Return the [x, y] coordinate for the center point of the cell that contains the specified text.  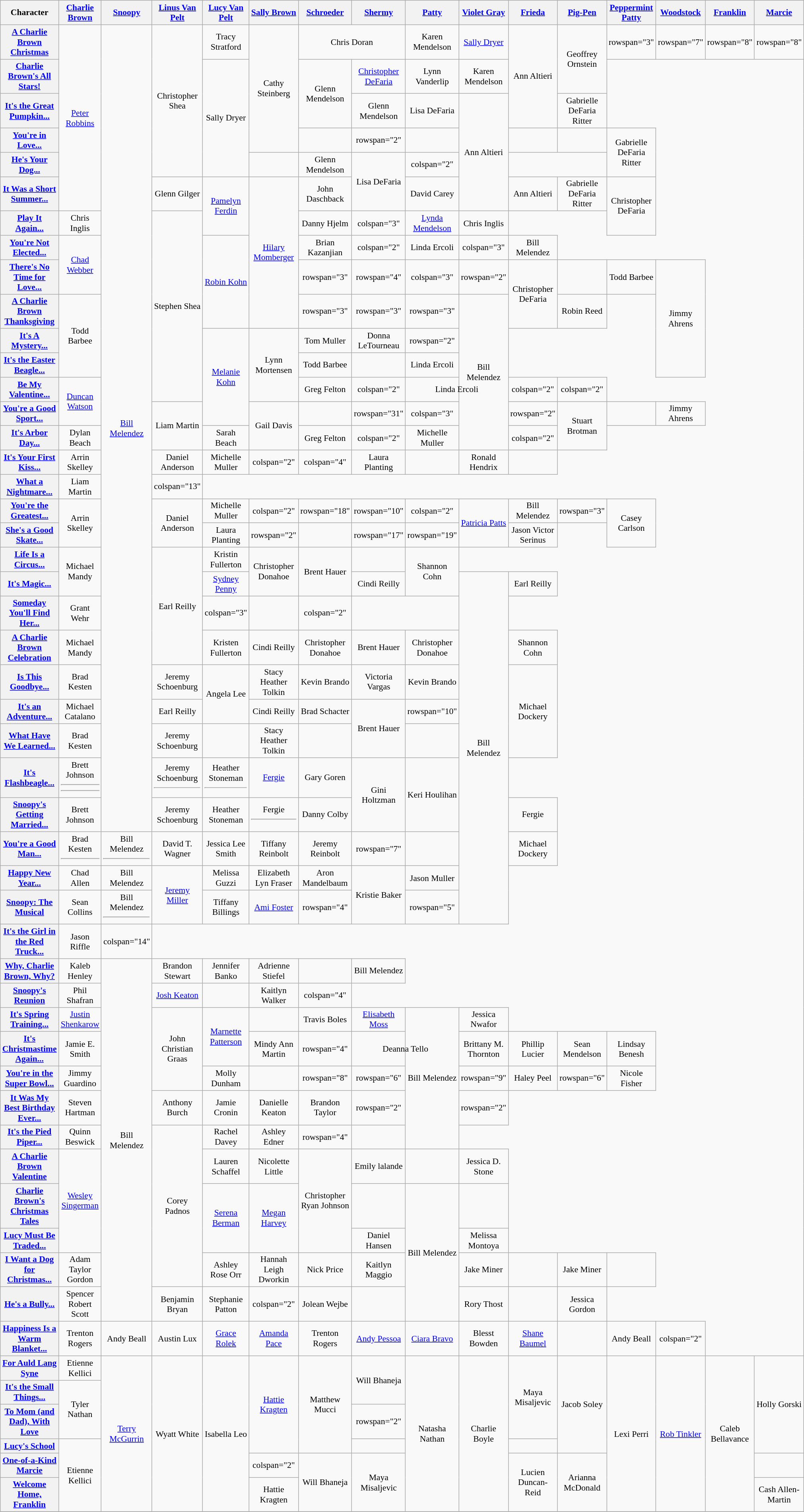
Rory Thost [484, 1304]
Christopher Shea [177, 101]
It's the Easter Beagle... [29, 365]
It's Flashbeagle... [29, 778]
Austin Lux [177, 1339]
Arianna McDonald [582, 1483]
For Auld Lang Syne [29, 1368]
It's the Great Pumpkin... [29, 111]
Snoopy: The Musical [29, 907]
Hannah Leigh Dworkin [274, 1270]
Cash Allen-Martin [779, 1495]
Rob Tinkler [681, 1434]
Nicole Fisher [631, 1078]
rowspan="5" [433, 907]
Serena Berman [226, 1218]
Tom Muller [325, 341]
Danny Colby [325, 815]
Megan Harvey [274, 1218]
Gary Goren [325, 778]
Holly Gorski [779, 1404]
A Charlie Brown Valentine [29, 1167]
Shane Baumel [533, 1339]
What Have We Learned... [29, 741]
Blesst Bowden [484, 1339]
Mindy Ann Martin [274, 1049]
What a Nightmare... [29, 487]
Sean Collins [80, 907]
Tiffany Billings [226, 907]
Jason Victor Serinus [533, 535]
Casey Carlson [631, 523]
Jason Muller [433, 878]
Brittany M. Thornton [484, 1049]
colspan="13" [177, 487]
Ashley Rose Orr [226, 1270]
Melissa Guzzi [226, 878]
Chad Webber [80, 265]
Kristen Fullerton [226, 648]
It's Spring Training... [29, 1019]
It's Your First Kiss... [29, 462]
Amanda Pace [274, 1339]
colspan="14" [126, 941]
It Was My Best Birthday Ever... [29, 1108]
It's Christmastime Again... [29, 1049]
Tiffany Reinbolt [274, 849]
Elisabeth Moss [379, 1019]
Stuart Brotman [582, 426]
There's No Time for Love... [29, 277]
Travis Boles [325, 1019]
Jessica Lee Smith [226, 849]
Caleb Bellavance [730, 1434]
Ronald Hendrix [484, 462]
You're a Good Man... [29, 849]
John Daschback [325, 194]
Snoopy's Getting Married... [29, 815]
Molly Dunham [226, 1078]
Gini Holtzman [379, 795]
Glenn Gilger [177, 194]
Life Is a Circus... [29, 560]
Brad Schacter [325, 712]
Danny Hjelm [325, 223]
Angela Lee [226, 694]
Geoffrey Ornstein [582, 59]
Is This Goodbye... [29, 682]
Corey Padnos [177, 1206]
To Mom (and Dad), With Love [29, 1422]
Daniel Hansen [379, 1240]
Lindsay Benesh [631, 1049]
Jennifer Banko [226, 971]
Haley Peel [533, 1078]
Deanna Tello [406, 1049]
Victoria Vargas [379, 682]
Stephen Shea [177, 306]
Kristie Baker [379, 895]
rowspan="19" [433, 535]
Frieda [533, 13]
Linus Van Pelt [177, 13]
Spencer Robert Scott [80, 1304]
Melissa Montoya [484, 1240]
Nicolette Little [274, 1167]
Jessica Gordon [582, 1304]
rowspan="18" [325, 510]
Gail Davis [274, 426]
Marcie [779, 13]
Benjamin Bryan [177, 1304]
rowspan="31" [379, 413]
Happiness Is a Warm Blanket... [29, 1339]
Pig-Pen [582, 13]
One-of-a-Kind Marcie [29, 1465]
A Charlie Brown Christmas [29, 42]
Kaitlyn Maggio [379, 1270]
Chris Doran [352, 42]
Franklin [730, 13]
Steven Hartman [80, 1108]
Josh Keaton [177, 996]
Duncan Watson [80, 402]
Jimmy Guardino [80, 1078]
Cathy Steinberg [274, 88]
Kaitlyn Walker [274, 996]
Stephanie Patton [226, 1304]
Schroeder [325, 13]
Sarah Beach [226, 438]
Christopher Ryan Johnson [325, 1201]
Wyatt White [177, 1434]
It Was a Short Summer... [29, 194]
Kaleb Henley [80, 971]
Why, Charlie Brown, Why? [29, 971]
It's Magic... [29, 584]
Terry McGurrin [126, 1434]
Natasha Nathan [433, 1434]
Brian Kazanjian [325, 247]
Chad Allen [80, 878]
Andy Pessoa [379, 1339]
Justin Shenkarow [80, 1019]
Sally Brown [274, 13]
It's an Adventure... [29, 712]
Shermy [379, 13]
She's a Good Skate... [29, 535]
Snoopy's Reunion [29, 996]
David T. Wagner [177, 849]
Emily lalande [379, 1167]
Violet Gray [484, 13]
It's the Girl in the Red Truck... [29, 941]
Be My Valentine... [29, 390]
Snoopy [126, 13]
Sydney Penny [226, 584]
Lucien Duncan-Reid [533, 1483]
Grant Wehr [80, 613]
Danielle Keaton [274, 1108]
Jessica Nwafor [484, 1019]
Grace Rolek [226, 1339]
Jessica D. Stone [484, 1167]
Peter Robbins [80, 118]
You're the Greatest... [29, 510]
Patricia Patts [484, 523]
Tracy Stratford [226, 42]
Kristin Fullerton [226, 560]
Hilary Momberger [274, 252]
Brandon Stewart [177, 971]
Ami Foster [274, 907]
Tyler Nathan [80, 1409]
Ashley Edner [274, 1137]
It's the Small Things... [29, 1392]
Peppermint Patty [631, 13]
Robin Kohn [226, 282]
Melanie Kohn [226, 377]
You're Not Elected... [29, 247]
rowspan="9" [484, 1078]
Phillip Lucier [533, 1049]
A Charlie Brown Celebration [29, 648]
You're a Good Sport... [29, 413]
Isabella Leo [226, 1434]
You're in Love... [29, 140]
Robin Reed [582, 312]
Jolean Wejbe [325, 1304]
Donna LeTourneau [379, 341]
Elizabeth Lyn Fraser [274, 878]
Keri Houlihan [433, 795]
He's a Bully... [29, 1304]
Jamie Cronin [226, 1108]
Character [29, 13]
It's A Mystery... [29, 341]
You're in the Super Bowl... [29, 1078]
Nick Price [325, 1270]
Phil Shafran [80, 996]
It's Arbor Day... [29, 438]
Lucy's School [29, 1446]
Woodstock [681, 13]
Patty [433, 13]
Jacob Soley [582, 1404]
Someday You'll Find Her... [29, 613]
A Charlie Brown Thanksgiving [29, 312]
Dylan Beach [80, 438]
Play It Again... [29, 223]
rowspan="17" [379, 535]
Ciara Bravo [433, 1339]
John Christian Graas [177, 1049]
Sean Mendelson [582, 1049]
Pamelyn Ferdin [226, 206]
Quinn Beswick [80, 1137]
Rachel Davey [226, 1137]
Adrienne Stiefel [274, 971]
Lynda Mendelson [433, 223]
Happy New Year... [29, 878]
Aron Mandelbaum [325, 878]
Adam Taylor Gordon [80, 1270]
Wesley Singerman [80, 1201]
I Want a Dog for Christmas... [29, 1270]
Jeremy Reinbolt [325, 849]
Anthony Burch [177, 1108]
Jeremy Miller [177, 895]
Jamie E. Smith [80, 1049]
Charlie Brown's Christmas Tales [29, 1206]
Lynn Vanderlip [433, 76]
Charlie Brown's All Stars! [29, 76]
Lucy Van Pelt [226, 13]
Michael Catalano [80, 712]
Brandon Taylor [325, 1108]
It's the Pied Piper... [29, 1137]
Charlie Brown [80, 13]
Marnette Patterson [226, 1037]
He's Your Dog... [29, 165]
Charlie Boyle [484, 1434]
Lauren Schaffel [226, 1167]
Jason Riffle [80, 941]
Lucy Must Be Traded... [29, 1240]
David Carey [433, 194]
Matthew Mucci [325, 1404]
Lynn Mortensen [274, 365]
Welcome Home, Franklin [29, 1495]
Lexi Perri [631, 1434]
